Extract the (X, Y) coordinate from the center of the cell holding the provided text.  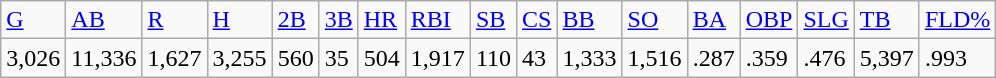
2B (296, 20)
110 (493, 58)
.476 (826, 58)
CS (537, 20)
G (34, 20)
.359 (769, 58)
1,917 (438, 58)
3,255 (240, 58)
AB (104, 20)
H (240, 20)
BA (714, 20)
1,627 (174, 58)
43 (537, 58)
R (174, 20)
SO (654, 20)
1,516 (654, 58)
BB (590, 20)
3,026 (34, 58)
SLG (826, 20)
11,336 (104, 58)
.287 (714, 58)
35 (338, 58)
5,397 (886, 58)
HR (382, 20)
OBP (769, 20)
RBI (438, 20)
.993 (957, 58)
504 (382, 58)
SB (493, 20)
3B (338, 20)
FLD% (957, 20)
560 (296, 58)
TB (886, 20)
1,333 (590, 58)
